Identify which cell holds the provided text, then report its (x, y) central coordinate. 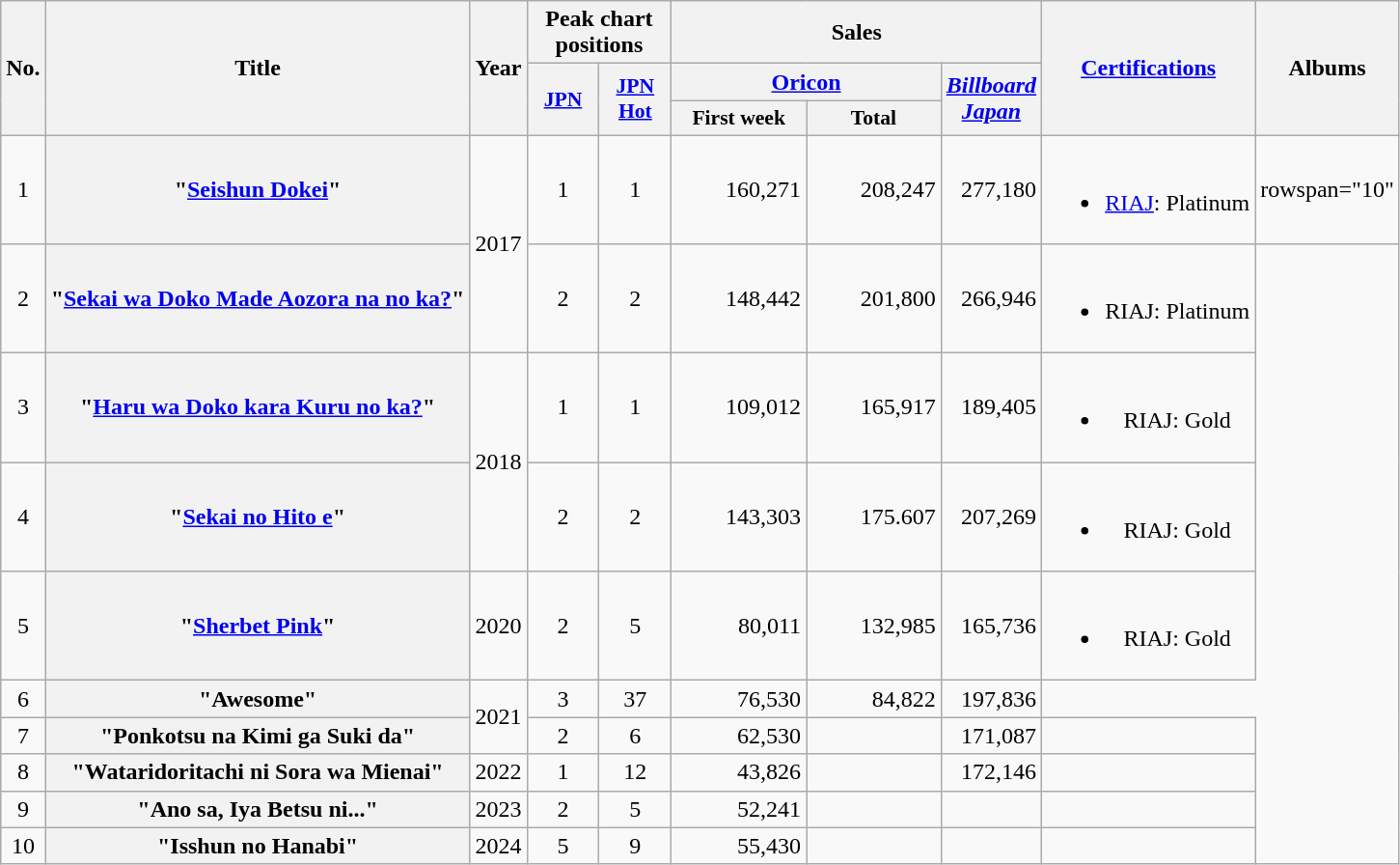
165,917 (874, 407)
2022 (498, 772)
84,822 (874, 699)
Albums (1328, 68)
2023 (498, 809)
266,946 (991, 299)
Sales (857, 33)
52,241 (739, 809)
2020 (498, 626)
207,269 (991, 517)
4 (23, 517)
171,087 (991, 736)
2018 (498, 462)
160,271 (739, 189)
172,146 (991, 772)
Peak chart positions (599, 33)
109,012 (739, 407)
43,826 (739, 772)
"Isshun no Hanabi" (258, 846)
Certifications (1148, 68)
175.607 (874, 517)
55,430 (739, 846)
37 (635, 699)
"Wataridoritachi ni Sora wa Mienai" (258, 772)
2021 (498, 717)
"Ano sa, Iya Betsu ni..." (258, 809)
62,530 (739, 736)
Total (874, 118)
"Sekai no Hito e" (258, 517)
12 (635, 772)
189,405 (991, 407)
208,247 (874, 189)
2024 (498, 846)
rowspan="10" (1328, 189)
"Sekai wa Doko Made Aozora na no ka?" (258, 299)
"Awesome" (258, 699)
80,011 (739, 626)
"Seishun Dokei" (258, 189)
JPNHot (635, 99)
Oricon (807, 82)
201,800 (874, 299)
277,180 (991, 189)
"Sherbet Pink" (258, 626)
JPN (563, 99)
Year (498, 68)
197,836 (991, 699)
8 (23, 772)
No. (23, 68)
76,530 (739, 699)
First week (739, 118)
"Ponkotsu na Kimi ga Suki da" (258, 736)
165,736 (991, 626)
10 (23, 846)
132,985 (874, 626)
2017 (498, 244)
148,442 (739, 299)
Title (258, 68)
7 (23, 736)
"Haru wa Doko kara Kuru no ka?" (258, 407)
143,303 (739, 517)
BillboardJapan (991, 99)
